Extract the (X, Y) coordinate from the center of the cell holding the provided text.  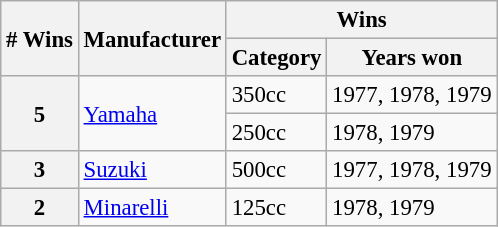
Category (276, 58)
250cc (276, 133)
Wins (361, 20)
Manufacturer (152, 38)
5 (40, 114)
125cc (276, 208)
350cc (276, 95)
3 (40, 170)
Years won (412, 58)
Minarelli (152, 208)
Yamaha (152, 114)
2 (40, 208)
# Wins (40, 38)
Suzuki (152, 170)
500cc (276, 170)
